From the cell containing the given text, extract its center point as [X, Y] coordinate. 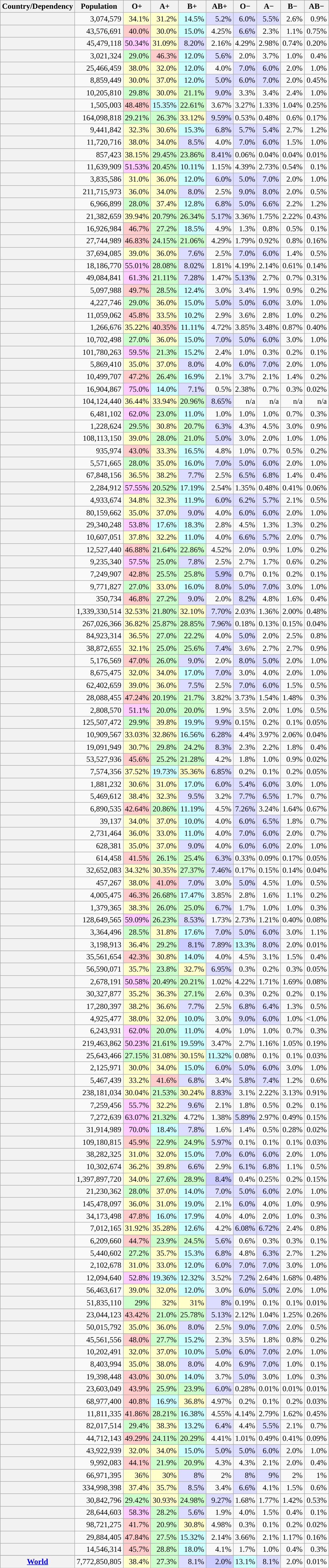
24.9% [192, 1142]
70.0% [137, 1130]
0.87% [293, 327]
8.02% [192, 266]
21,230,362 [99, 1191]
2.64% [269, 1278]
21.64% [165, 550]
935,974 [99, 451]
20.19% [165, 698]
17.19% [192, 488]
16.5% [192, 451]
50,015,792 [99, 1327]
1.71% [269, 982]
36% [137, 1475]
40.35% [165, 327]
31.8% [165, 932]
10,205,810 [99, 93]
43,576,691 [99, 31]
7,249,907 [99, 574]
7.2% [245, 1278]
128,649,565 [99, 920]
<1.0% [317, 1019]
3.48% [269, 327]
18,186,770 [99, 266]
5,571,665 [99, 463]
8.41% [220, 155]
59.5% [137, 352]
6,890,535 [99, 809]
3.3% [245, 93]
38.15% [137, 155]
0.43% [317, 216]
35.28% [165, 1228]
1.48% [293, 698]
6.7% [220, 907]
47.8% [137, 1216]
67,848,156 [99, 475]
9% [269, 1475]
38,872,655 [99, 648]
51,835,110 [99, 1302]
48.0% [137, 1340]
2.00% [293, 611]
1,228,624 [99, 426]
22.9% [165, 1142]
9.9% [220, 722]
17,280,397 [99, 1006]
World [38, 1562]
15.32% [192, 1537]
7,259,456 [99, 1105]
O+ [137, 6]
4.39% [245, 167]
1.54% [269, 698]
0.92% [269, 241]
41.6% [165, 1080]
20.45% [165, 167]
40.0% [137, 31]
45.8% [137, 315]
7,012,165 [99, 1228]
219,463,862 [99, 1043]
29% [137, 1302]
29.2% [165, 945]
1.42% [293, 1500]
45.6% [137, 760]
44.7% [137, 1241]
30.04% [137, 1093]
6.85% [220, 772]
36.82% [137, 624]
42.3% [137, 957]
37,694,085 [99, 253]
32.10% [192, 611]
55.01% [137, 266]
109,180,815 [99, 1142]
4,227,746 [99, 303]
33.94% [165, 401]
13.1% [245, 1562]
19.9% [192, 722]
164,098,818 [99, 117]
11,811,335 [99, 1414]
62,402,659 [99, 685]
4.97% [220, 1401]
3.97% [269, 735]
6.1% [245, 1167]
12,094,640 [99, 1278]
45,561,556 [99, 1340]
7.6% [192, 253]
10,302,674 [99, 1167]
8.53% [192, 920]
25.8% [192, 574]
1.75% [269, 216]
10.2% [192, 315]
1.47% [220, 278]
8.4% [220, 1179]
4.9% [220, 229]
1.79% [245, 241]
4.22% [245, 982]
49,084,841 [99, 278]
6.95% [220, 969]
238,181,034 [99, 1093]
23.86% [192, 155]
2,125,971 [99, 1068]
7.46% [220, 870]
2.06% [293, 735]
25.78% [192, 1315]
24.11% [165, 1438]
5.2% [220, 19]
39.94% [137, 216]
3.2% [220, 796]
3.73% [245, 698]
41.7% [137, 1525]
9,771,827 [99, 587]
28.85% [192, 624]
21.80% [165, 611]
3,835,586 [99, 179]
13.2% [192, 1426]
2.54% [220, 488]
57.5% [137, 562]
75.0% [137, 389]
19,091,949 [99, 747]
27.1% [192, 994]
1.16% [269, 1043]
2.03% [245, 611]
104,124,440 [99, 401]
26.34% [192, 216]
3,198,913 [99, 945]
10,909,567 [99, 735]
0.18% [245, 624]
5,176,569 [99, 661]
39,137 [99, 821]
0.31% [317, 278]
12,527,440 [99, 550]
B− [293, 6]
614,458 [99, 858]
11.11% [192, 327]
6,966,899 [99, 204]
3.52% [220, 1278]
2,731,464 [99, 833]
21.7% [192, 698]
43,922,939 [99, 1451]
20.7% [192, 426]
8,675,475 [99, 673]
22.86% [192, 550]
31.2% [165, 19]
628,381 [99, 846]
0.13% [269, 624]
20.52% [165, 488]
8.2% [245, 599]
29.21% [137, 117]
6,481,102 [99, 414]
10,702,498 [99, 340]
40.8% [137, 1401]
56,463,617 [99, 1290]
33.2% [137, 1080]
16.56% [192, 735]
5,469,612 [99, 796]
33.12% [192, 117]
7.89% [220, 945]
6.28% [220, 735]
21.3% [165, 352]
6,209,660 [99, 1241]
4.98% [220, 1525]
84,923,314 [99, 636]
34.1% [137, 19]
857,423 [99, 155]
20.79% [165, 216]
34.32% [137, 870]
10,202,491 [99, 1352]
47.84% [137, 1537]
50.58% [137, 982]
2.16% [220, 43]
5.97% [220, 1142]
6.2% [245, 500]
66,971,395 [99, 1475]
9.27% [220, 1500]
0.33% [245, 858]
25.6% [192, 648]
82,017,514 [99, 1426]
1.25% [293, 1315]
41.5% [137, 858]
1.02% [220, 982]
5,097,988 [99, 290]
5.9% [220, 574]
29.9% [137, 722]
47.24% [137, 698]
Country/Dependency [38, 6]
98,721,275 [99, 1525]
18.5% [192, 229]
7.28% [192, 278]
33.5% [165, 315]
28.2% [165, 1512]
17.9% [192, 1216]
18.4% [165, 1130]
2,808,570 [99, 710]
28,644,603 [99, 1512]
32.7% [192, 969]
57.55% [137, 488]
21.32% [165, 1117]
42.8% [137, 574]
7,272,639 [99, 1117]
38,282,325 [99, 1155]
35,561,654 [99, 957]
11.9% [192, 500]
3.24% [269, 809]
5.17% [220, 216]
10.11% [192, 167]
27.6% [165, 1179]
32.1% [137, 648]
9,441,842 [99, 130]
2,284,912 [99, 488]
12.6% [192, 1228]
19.59% [192, 1043]
14,546,314 [99, 1550]
80,159,662 [99, 512]
63.07% [137, 1117]
36.6% [165, 1006]
51.53% [137, 167]
36.44% [137, 401]
43.9% [137, 1389]
22.2% [192, 636]
0.91% [317, 1093]
16,904,867 [99, 389]
28.21% [165, 1414]
27.15% [137, 1056]
18.0% [192, 1550]
8.83% [220, 1093]
28.8% [165, 1550]
34.8% [137, 500]
19.73% [165, 772]
4.55% [220, 1414]
59.09% [137, 920]
46.88% [137, 550]
26.23% [165, 920]
50.23% [137, 1043]
211,715,973 [99, 192]
1,266,676 [99, 327]
29,884,405 [99, 1537]
30,842,796 [99, 1500]
23,044,123 [99, 1315]
5,440,602 [99, 1253]
25,466,459 [99, 68]
11.19% [192, 809]
2.97% [269, 1117]
26.68% [165, 895]
3.47% [220, 1043]
24.15% [165, 241]
4.25% [220, 31]
25,643,466 [99, 1056]
34,173,498 [99, 1216]
2.98% [269, 43]
19.36% [165, 1278]
10,607,051 [99, 537]
21.61% [165, 1043]
27,744,989 [99, 241]
44.1% [137, 1463]
53.8% [137, 525]
101,780,263 [99, 352]
28,088,455 [99, 698]
45,479,118 [99, 43]
1.35% [245, 488]
14.5% [192, 19]
0.26% [317, 1315]
30.24% [192, 1093]
26.4% [165, 377]
21.06% [192, 241]
2,102,678 [99, 1265]
20.49% [165, 982]
30.93% [165, 1500]
4.41% [220, 1438]
31% [192, 1302]
8.3% [220, 747]
9,992,083 [99, 1463]
20.29% [192, 1438]
0.20% [317, 43]
1.81% [220, 266]
6.08% [245, 1228]
21.1% [192, 93]
26.3% [165, 117]
1.62% [293, 1414]
3.13% [293, 1093]
1,505,003 [99, 105]
7.5% [192, 685]
21,382,659 [99, 216]
1.01% [245, 1438]
1.33% [269, 105]
5,467,439 [99, 1080]
45.9% [137, 1142]
31,914,989 [99, 1130]
3,364,496 [99, 932]
28.08% [165, 266]
3.36% [245, 216]
31.92% [137, 1228]
23.8% [165, 969]
23.0% [165, 414]
1,881,232 [99, 784]
61.3% [137, 278]
Population [99, 6]
27.7% [165, 1340]
26.1% [165, 858]
49.29% [137, 1438]
47.0% [137, 661]
35.2% [137, 994]
43.42% [137, 1315]
4.19% [245, 266]
11,639,909 [99, 167]
6,243,931 [99, 1031]
21.53% [165, 1093]
25.2% [165, 760]
51.1% [137, 710]
3.66% [245, 1537]
1% [317, 1475]
56,590,071 [99, 969]
6.9% [245, 1364]
1.77% [269, 1500]
24.98% [192, 1500]
5.8% [245, 1080]
36.3% [165, 994]
11,720,716 [99, 142]
B+ [192, 6]
30.15% [192, 1056]
27.37% [192, 870]
24.2% [192, 747]
36.4% [137, 945]
25.5% [165, 574]
8,403,994 [99, 1364]
O− [245, 6]
32,652,083 [99, 870]
AB+ [220, 6]
32.86% [165, 735]
334,998,398 [99, 1488]
13.3% [245, 945]
58.3% [137, 1512]
1.69% [293, 982]
1.36% [269, 611]
29,340,248 [99, 525]
31.09% [165, 43]
12.32% [192, 1278]
7,772,850,805 [99, 1562]
11,059,062 [99, 315]
350,734 [99, 599]
3.27% [245, 105]
21.9% [165, 1463]
32% [165, 1302]
36.8% [192, 1401]
7.96% [220, 624]
33.3% [165, 451]
1.21% [269, 920]
29.42% [137, 1500]
30.35% [165, 870]
44,712,143 [99, 1438]
68,977,400 [99, 1401]
1,339,330,514 [99, 611]
7.26% [245, 809]
0.61% [293, 266]
A+ [165, 6]
20.86% [165, 809]
3.82% [220, 698]
1.15% [220, 167]
17.47% [192, 895]
12.4% [192, 290]
1.17% [293, 1537]
0.74% [293, 43]
125,507,472 [99, 722]
29.45% [165, 155]
50.34% [137, 43]
5.89% [245, 1117]
4,925,477 [99, 1019]
36.2% [137, 1167]
9.5% [192, 796]
A− [269, 6]
7.70% [220, 611]
7,574,356 [99, 772]
3,074,579 [99, 19]
21.28% [192, 760]
4,933,674 [99, 500]
4.14% [245, 1414]
10,499,707 [99, 377]
5,869,410 [99, 365]
19.0% [192, 1204]
30,327,877 [99, 994]
21.11% [165, 278]
25.4% [192, 858]
108,113,150 [99, 438]
18.3% [192, 525]
30.7% [137, 747]
20.21% [192, 982]
2.12% [245, 1315]
7.1% [192, 389]
30% [165, 1475]
55.7% [137, 1105]
1,397,897,720 [99, 1179]
4,005,475 [99, 895]
2.79% [269, 1414]
37.8% [137, 537]
19,398,448 [99, 1377]
AB− [317, 6]
22.61% [192, 105]
457,267 [99, 883]
27.5% [165, 1537]
42.64% [137, 809]
3,021,324 [99, 56]
35.22% [137, 327]
20.96% [192, 401]
41.86% [137, 1414]
8,859,449 [99, 80]
1.73% [220, 920]
16.38% [192, 1414]
3.67% [220, 105]
27.3% [165, 1562]
46.8% [137, 599]
6.72% [269, 1228]
9.6% [192, 1105]
12.8% [192, 204]
1.64% [293, 809]
8.20% [192, 43]
145,478,097 [99, 1204]
31.08% [165, 1056]
267,026,366 [99, 624]
32.53% [137, 611]
45.7% [137, 1550]
25.9% [165, 1389]
48.48% [137, 105]
2.38% [245, 389]
35.36% [192, 772]
37.52% [137, 772]
29.4% [137, 1426]
53,527,936 [99, 760]
23,603,049 [99, 1389]
33.03% [137, 735]
29.5% [137, 426]
0.54% [293, 167]
15.35% [165, 105]
4.52% [220, 550]
41.0% [165, 883]
28.9% [192, 1179]
52.8% [137, 1278]
11.32% [220, 1056]
2,678,191 [99, 982]
49.7% [137, 290]
0.75% [317, 31]
1.05% [293, 1043]
1,379,365 [99, 907]
0.67% [317, 809]
9,235,340 [99, 562]
46.7% [137, 229]
16,926,984 [99, 229]
25.87% [165, 624]
46.83% [137, 241]
24.5% [192, 1241]
9.59% [220, 117]
8.65% [220, 401]
47.2% [137, 377]
1.38% [220, 1117]
